Detect which cell encompasses the target text, then output its [x, y] center coordinate. 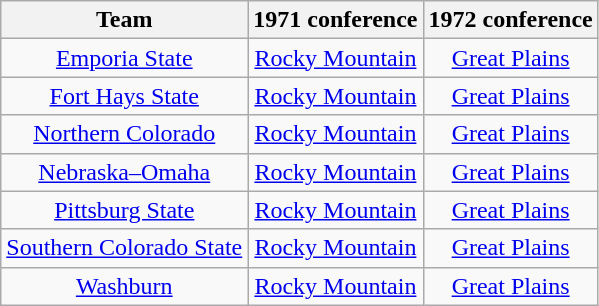
Northern Colorado [124, 134]
Emporia State [124, 58]
Southern Colorado State [124, 248]
Washburn [124, 286]
Fort Hays State [124, 96]
1972 conference [510, 20]
Team [124, 20]
Pittsburg State [124, 210]
Nebraska–Omaha [124, 172]
1971 conference [336, 20]
